Return [x, y] of the center of cell containing provided text 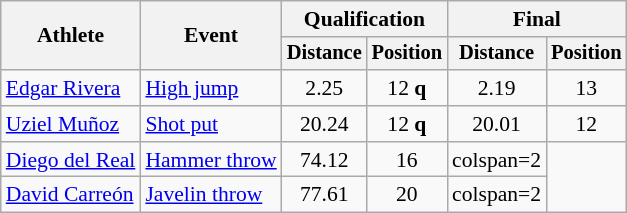
Qualification [364, 19]
2.19 [496, 88]
16 [407, 160]
David Carreón [71, 195]
13 [586, 88]
77.61 [324, 195]
Edgar Rivera [71, 88]
20 [407, 195]
High jump [210, 88]
Athlete [71, 36]
12 [586, 124]
2.25 [324, 88]
Event [210, 36]
Javelin throw [210, 195]
Shot put [210, 124]
74.12 [324, 160]
Uziel Muñoz [71, 124]
Final [536, 19]
Hammer throw [210, 160]
Diego del Real [71, 160]
20.01 [496, 124]
20.24 [324, 124]
